Return the [X, Y] coordinate for the center point of the cell that contains the specified text.  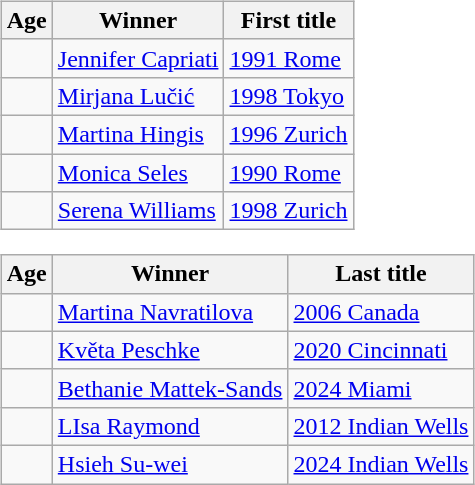
Bethanie Mattek-Sands [170, 388]
Martina Navratilova [170, 312]
Jennifer Capriati [138, 58]
First title [288, 20]
Monica Seles [138, 173]
2024 Indian Wells [381, 464]
2006 Canada [381, 312]
Last title [381, 274]
LIsa Raymond [170, 426]
Květa Peschke [170, 350]
2024 Miami [381, 388]
2012 Indian Wells [381, 426]
1990 Rome [288, 173]
Serena Williams [138, 211]
Martina Hingis [138, 134]
Hsieh Su-wei [170, 464]
1998 Zurich [288, 211]
1991 Rome [288, 58]
1996 Zurich [288, 134]
1998 Tokyo [288, 96]
2020 Cincinnati [381, 350]
Mirjana Lučić [138, 96]
